Find where the given text appears and provide that cell's center as [X, Y] coordinate. 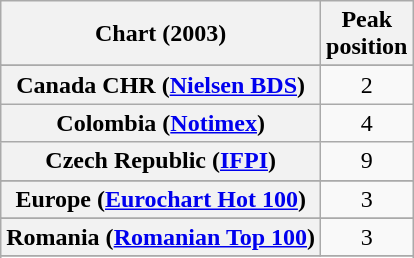
Romania (Romanian Top 100) [161, 237]
Colombia (Notimex) [161, 123]
4 [367, 123]
Canada CHR (Nielsen BDS) [161, 85]
Europe (Eurochart Hot 100) [161, 199]
9 [367, 161]
Chart (2003) [161, 34]
Czech Republic (IFPI) [161, 161]
2 [367, 85]
Peakposition [367, 34]
